Provide the (x, y) coordinate of the cell's center where the given text is located.  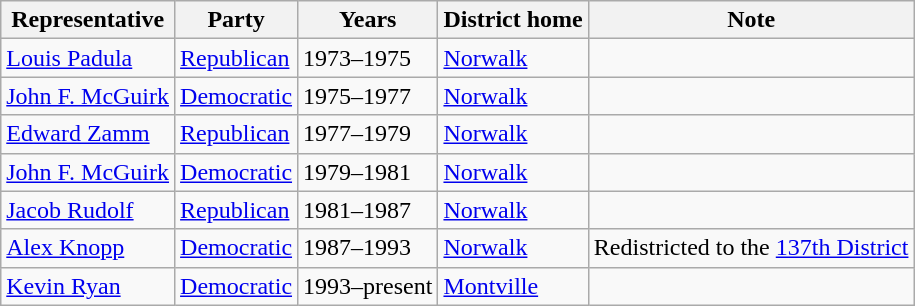
Jacob Rudolf (88, 210)
1993–present (368, 286)
Louis Padula (88, 58)
1979–1981 (368, 172)
Kevin Ryan (88, 286)
1975–1977 (368, 96)
1977–1979 (368, 134)
Note (751, 20)
Representative (88, 20)
Montville (513, 286)
Party (236, 20)
Years (368, 20)
Redistricted to the 137th District (751, 248)
Alex Knopp (88, 248)
District home (513, 20)
1987–1993 (368, 248)
1981–1987 (368, 210)
Edward Zamm (88, 134)
1973–1975 (368, 58)
